Scan for the cell matching the given text and deliver its [X, Y] coordinate at center. 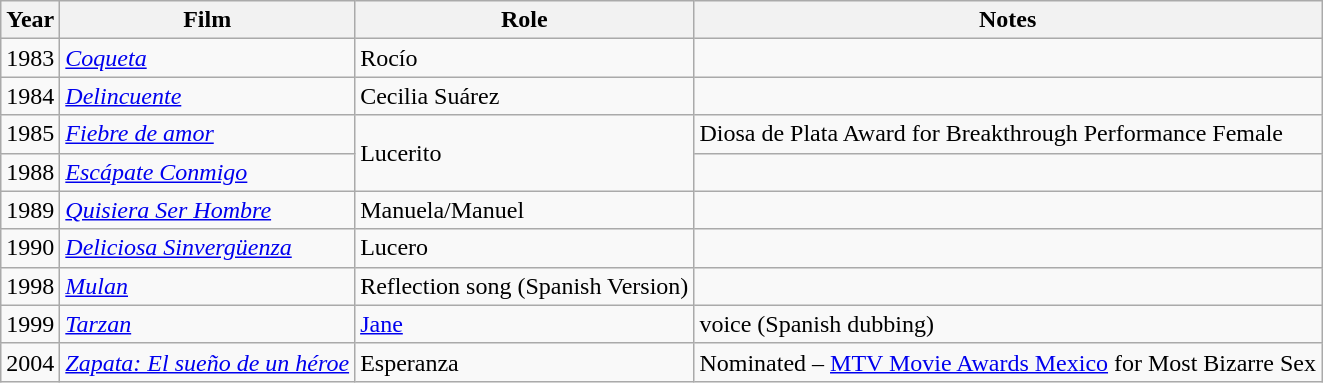
1985 [30, 134]
Jane [524, 324]
Nominated – MTV Movie Awards Mexico for Most Bizarre Sex [1008, 362]
1999 [30, 324]
1988 [30, 172]
Tarzan [208, 324]
Reflection song (Spanish Version) [524, 286]
Lucero [524, 248]
Coqueta [208, 58]
Notes [1008, 20]
1998 [30, 286]
Diosa de Plata Award for Breakthrough Performance Female [1008, 134]
Escápate Conmigo [208, 172]
1983 [30, 58]
Deliciosa Sinvergüenza [208, 248]
Fiebre de amor [208, 134]
Delincuente [208, 96]
Lucerito [524, 153]
2004 [30, 362]
Year [30, 20]
Zapata: El sueño de un héroe [208, 362]
Esperanza [524, 362]
Manuela/Manuel [524, 210]
Rocío [524, 58]
Quisiera Ser Hombre [208, 210]
Film [208, 20]
1990 [30, 248]
Role [524, 20]
Cecilia Suárez [524, 96]
1984 [30, 96]
1989 [30, 210]
voice (Spanish dubbing) [1008, 324]
Mulan [208, 286]
